Output the (X, Y) coordinate of the center of the cell containing the given text.  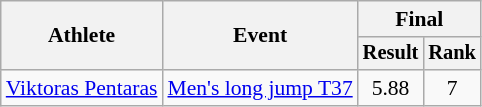
Men's long jump T37 (260, 88)
Rank (452, 54)
Event (260, 36)
Athlete (82, 36)
Final (420, 19)
Result (391, 54)
Viktoras Pentaras (82, 88)
5.88 (391, 88)
7 (452, 88)
